Capture the cell that displays the provided text and extract its (x, y) central coordinate. 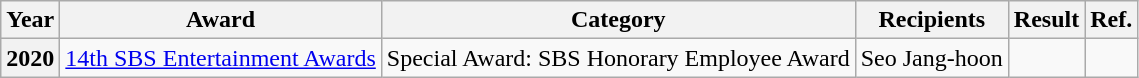
Ref. (1112, 20)
Recipients (932, 20)
14th SBS Entertainment Awards (221, 58)
Seo Jang-hoon (932, 58)
Year (30, 20)
Award (221, 20)
2020 (30, 58)
Special Award: SBS Honorary Employee Award (618, 58)
Category (618, 20)
Result (1046, 20)
